Determine the (x, y) coordinate at the center of the cell enclosing the given text.  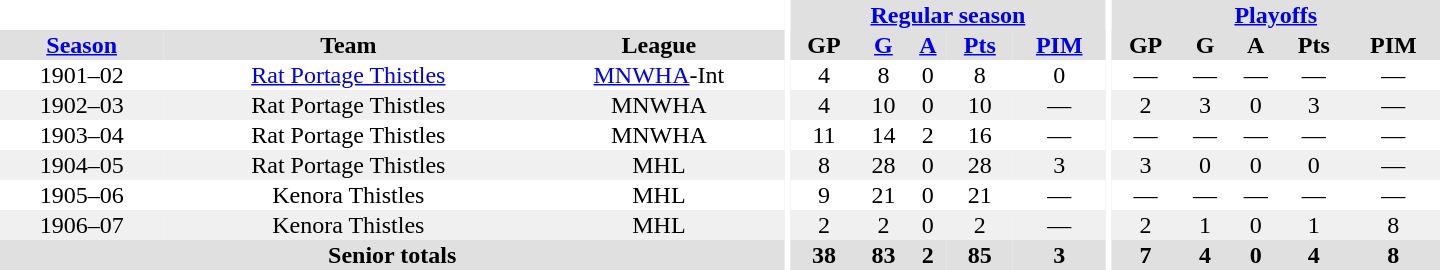
Season (82, 45)
11 (824, 135)
1906–07 (82, 225)
Senior totals (392, 255)
9 (824, 195)
Team (348, 45)
Playoffs (1276, 15)
1902–03 (82, 105)
14 (884, 135)
38 (824, 255)
1904–05 (82, 165)
16 (980, 135)
1903–04 (82, 135)
83 (884, 255)
1901–02 (82, 75)
7 (1145, 255)
1905–06 (82, 195)
85 (980, 255)
MNWHA-Int (658, 75)
League (658, 45)
Regular season (948, 15)
